Detect which cell encompasses the target text, then output its [x, y] center coordinate. 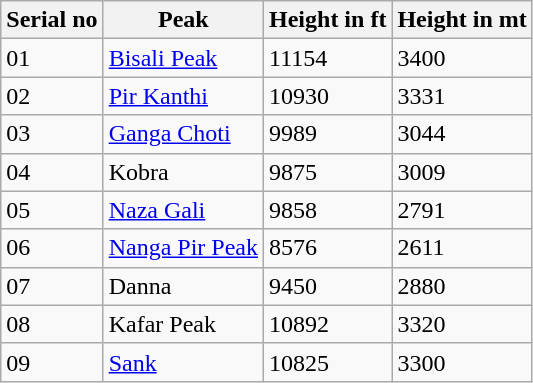
3300 [462, 362]
2611 [462, 248]
Kafar Peak [183, 324]
9858 [328, 210]
08 [52, 324]
3044 [462, 134]
10892 [328, 324]
05 [52, 210]
Ganga Choti [183, 134]
Sank [183, 362]
10930 [328, 96]
9875 [328, 172]
10825 [328, 362]
3320 [462, 324]
8576 [328, 248]
2880 [462, 286]
Height in mt [462, 20]
Naza Gali [183, 210]
Peak [183, 20]
3400 [462, 58]
11154 [328, 58]
06 [52, 248]
3331 [462, 96]
Bisali Peak [183, 58]
Danna [183, 286]
Serial no [52, 20]
Kobra [183, 172]
07 [52, 286]
9989 [328, 134]
02 [52, 96]
9450 [328, 286]
Nanga Pir Peak [183, 248]
3009 [462, 172]
Height in ft [328, 20]
09 [52, 362]
2791 [462, 210]
Pir Kanthi [183, 96]
01 [52, 58]
03 [52, 134]
04 [52, 172]
